Search for the cell housing the specified text and yield its (x, y) center coordinate. 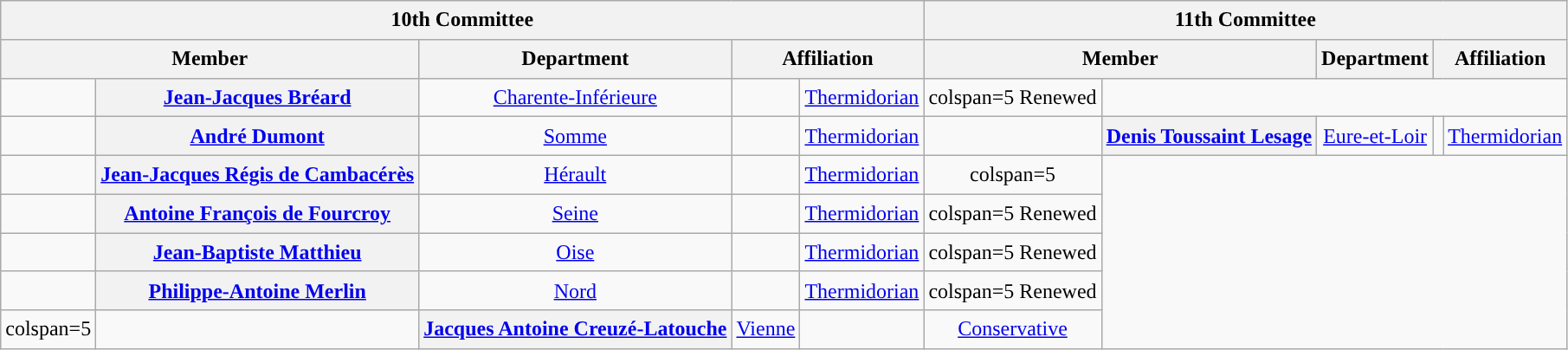
Jean-Baptiste Matthieu (258, 253)
André Dumont (258, 137)
Jacques Antoine Creuzé-Latouche (575, 329)
Philippe-Antoine Merlin (258, 291)
Oise (575, 253)
Seine (575, 213)
Somme (575, 137)
Antoine François de Fourcroy (258, 213)
Jean-Jacques Régis de Cambacérès (258, 175)
Denis Toussaint Lesage (1209, 137)
11th Committee (1245, 21)
10th Committee (462, 21)
Hérault (575, 175)
Conservative (1013, 329)
Vienne (765, 329)
Nord (575, 291)
Charente-Inférieure (575, 97)
Jean-Jacques Bréard (258, 97)
Eure-et-Loir (1375, 137)
